Find where the given text appears and provide that cell's center as [X, Y] coordinate. 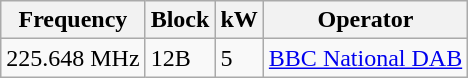
5 [239, 58]
Operator [365, 20]
225.648 MHz [73, 58]
BBC National DAB [365, 58]
12B [180, 58]
Frequency [73, 20]
kW [239, 20]
Block [180, 20]
